Locate the cell with the specified text and output its [X, Y] center coordinate. 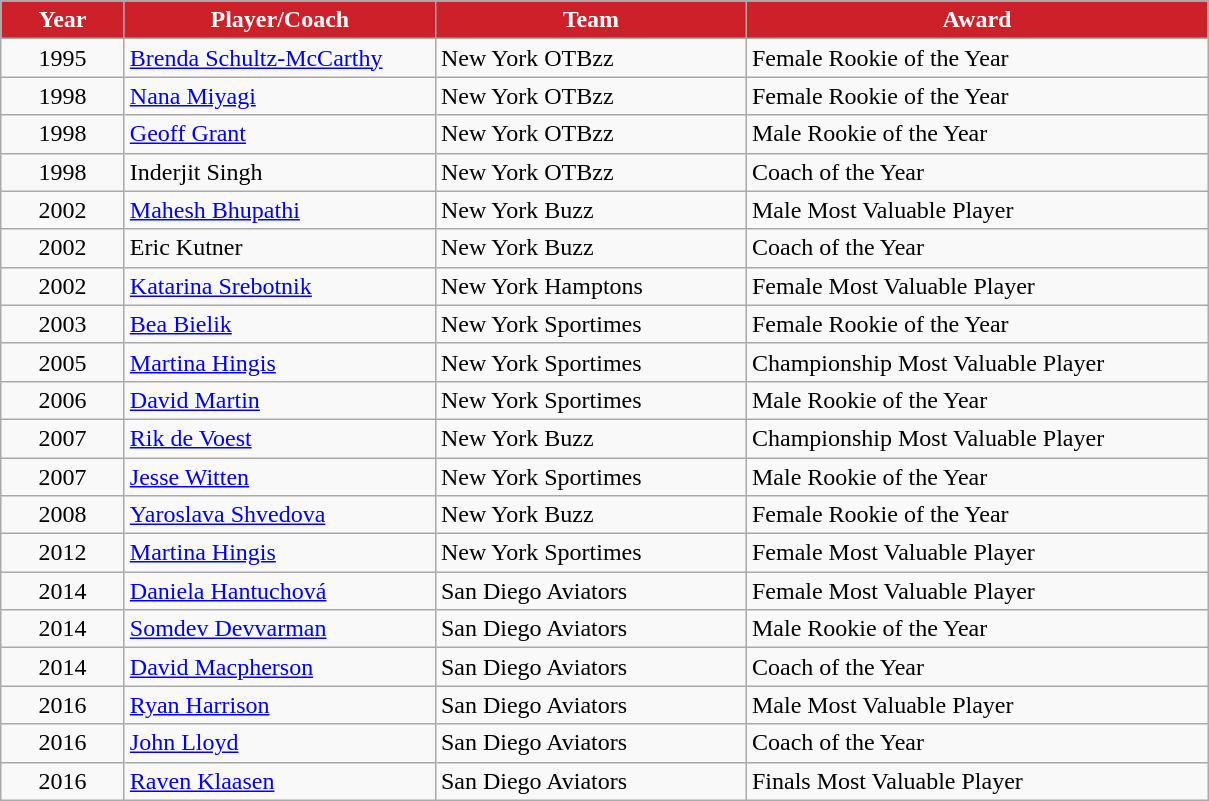
Brenda Schultz-McCarthy [280, 58]
Geoff Grant [280, 134]
Rik de Voest [280, 438]
Player/Coach [280, 20]
Jesse Witten [280, 477]
New York Hamptons [590, 286]
Katarina Srebotnik [280, 286]
Finals Most Valuable Player [976, 781]
2006 [63, 400]
David Martin [280, 400]
1995 [63, 58]
Inderjit Singh [280, 172]
Ryan Harrison [280, 705]
2008 [63, 515]
Raven Klaasen [280, 781]
Nana Miyagi [280, 96]
Yaroslava Shvedova [280, 515]
Somdev Devvarman [280, 629]
Daniela Hantuchová [280, 591]
2005 [63, 362]
Award [976, 20]
Bea Bielik [280, 324]
John Lloyd [280, 743]
Eric Kutner [280, 248]
2012 [63, 553]
Team [590, 20]
Mahesh Bhupathi [280, 210]
2003 [63, 324]
Year [63, 20]
David Macpherson [280, 667]
